Identify which cell holds the provided text, then report its [X, Y] central coordinate. 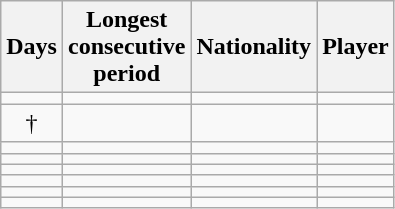
Days [32, 47]
Player [356, 47]
† [32, 123]
Nationality [254, 47]
Longest consecutive period [126, 47]
